Provide the [X, Y] coordinate of the cell's center where the given text is located.  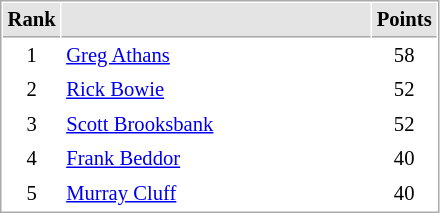
Greg Athans [216, 56]
Points [404, 20]
4 [32, 158]
Rank [32, 20]
1 [32, 56]
2 [32, 90]
Murray Cluff [216, 194]
5 [32, 194]
58 [404, 56]
Frank Beddor [216, 158]
3 [32, 124]
Scott Brooksbank [216, 124]
Rick Bowie [216, 90]
